Return the [x, y] coordinate for the center point of the cell that contains the specified text.  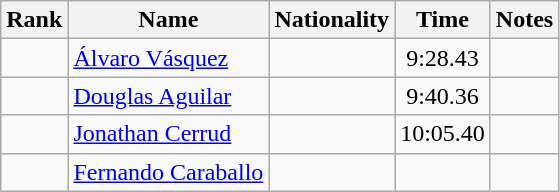
10:05.40 [443, 134]
Jonathan Cerrud [168, 134]
Nationality [332, 20]
Name [168, 20]
Douglas Aguilar [168, 96]
9:40.36 [443, 96]
Rank [34, 20]
9:28.43 [443, 58]
Notes [524, 20]
Fernando Caraballo [168, 172]
Álvaro Vásquez [168, 58]
Time [443, 20]
